Determine the (X, Y) coordinate at the center of the cell enclosing the given text.  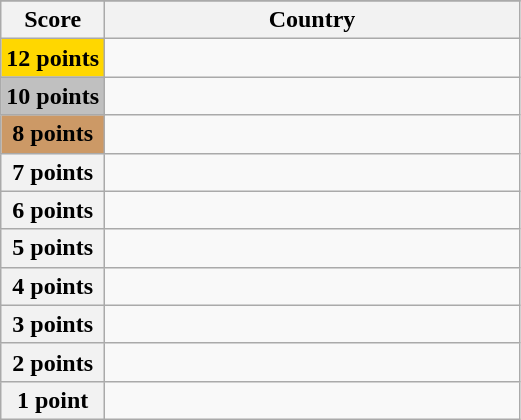
Score (53, 20)
2 points (53, 362)
8 points (53, 134)
4 points (53, 286)
6 points (53, 210)
7 points (53, 172)
1 point (53, 400)
12 points (53, 58)
3 points (53, 324)
Country (312, 20)
10 points (53, 96)
5 points (53, 248)
